Search for the cell housing the specified text and yield its [X, Y] center coordinate. 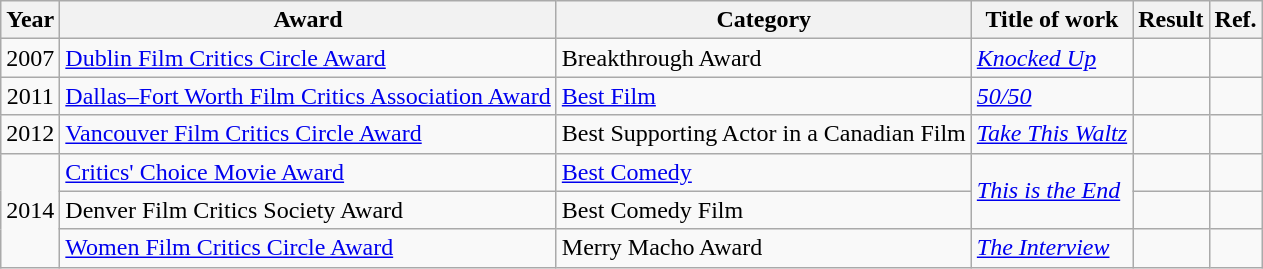
Women Film Critics Circle Award [308, 248]
Knocked Up [1052, 58]
Title of work [1052, 20]
2014 [30, 210]
Denver Film Critics Society Award [308, 210]
Take This Waltz [1052, 134]
Best Comedy [764, 172]
Breakthrough Award [764, 58]
Year [30, 20]
Critics' Choice Movie Award [308, 172]
Result [1171, 20]
2007 [30, 58]
Ref. [1236, 20]
Dallas–Fort Worth Film Critics Association Award [308, 96]
Dublin Film Critics Circle Award [308, 58]
2011 [30, 96]
This is the End [1052, 191]
Vancouver Film Critics Circle Award [308, 134]
Award [308, 20]
Best Film [764, 96]
2012 [30, 134]
Merry Macho Award [764, 248]
The Interview [1052, 248]
50/50 [1052, 96]
Best Comedy Film [764, 210]
Category [764, 20]
Best Supporting Actor in a Canadian Film [764, 134]
